Locate the cell with the specified text and output its [X, Y] center coordinate. 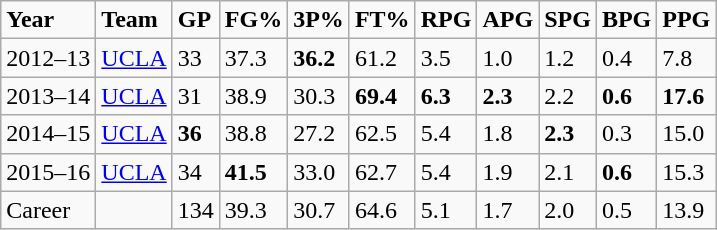
0.5 [626, 210]
PPG [686, 20]
2.1 [568, 172]
RPG [446, 20]
30.3 [319, 96]
Career [48, 210]
33 [196, 58]
Team [134, 20]
GP [196, 20]
2.0 [568, 210]
2012–13 [48, 58]
BPG [626, 20]
2.2 [568, 96]
27.2 [319, 134]
0.4 [626, 58]
7.8 [686, 58]
64.6 [382, 210]
3P% [319, 20]
36 [196, 134]
1.0 [508, 58]
37.3 [253, 58]
13.9 [686, 210]
Year [48, 20]
31 [196, 96]
2015–16 [48, 172]
FG% [253, 20]
2014–15 [48, 134]
61.2 [382, 58]
1.8 [508, 134]
15.3 [686, 172]
62.7 [382, 172]
2013–14 [48, 96]
3.5 [446, 58]
41.5 [253, 172]
39.3 [253, 210]
1.2 [568, 58]
0.3 [626, 134]
5.1 [446, 210]
38.8 [253, 134]
1.7 [508, 210]
62.5 [382, 134]
36.2 [319, 58]
30.7 [319, 210]
FT% [382, 20]
69.4 [382, 96]
6.3 [446, 96]
38.9 [253, 96]
15.0 [686, 134]
33.0 [319, 172]
34 [196, 172]
17.6 [686, 96]
134 [196, 210]
APG [508, 20]
SPG [568, 20]
1.9 [508, 172]
